Scan for the cell matching the given text and deliver its (X, Y) coordinate at center. 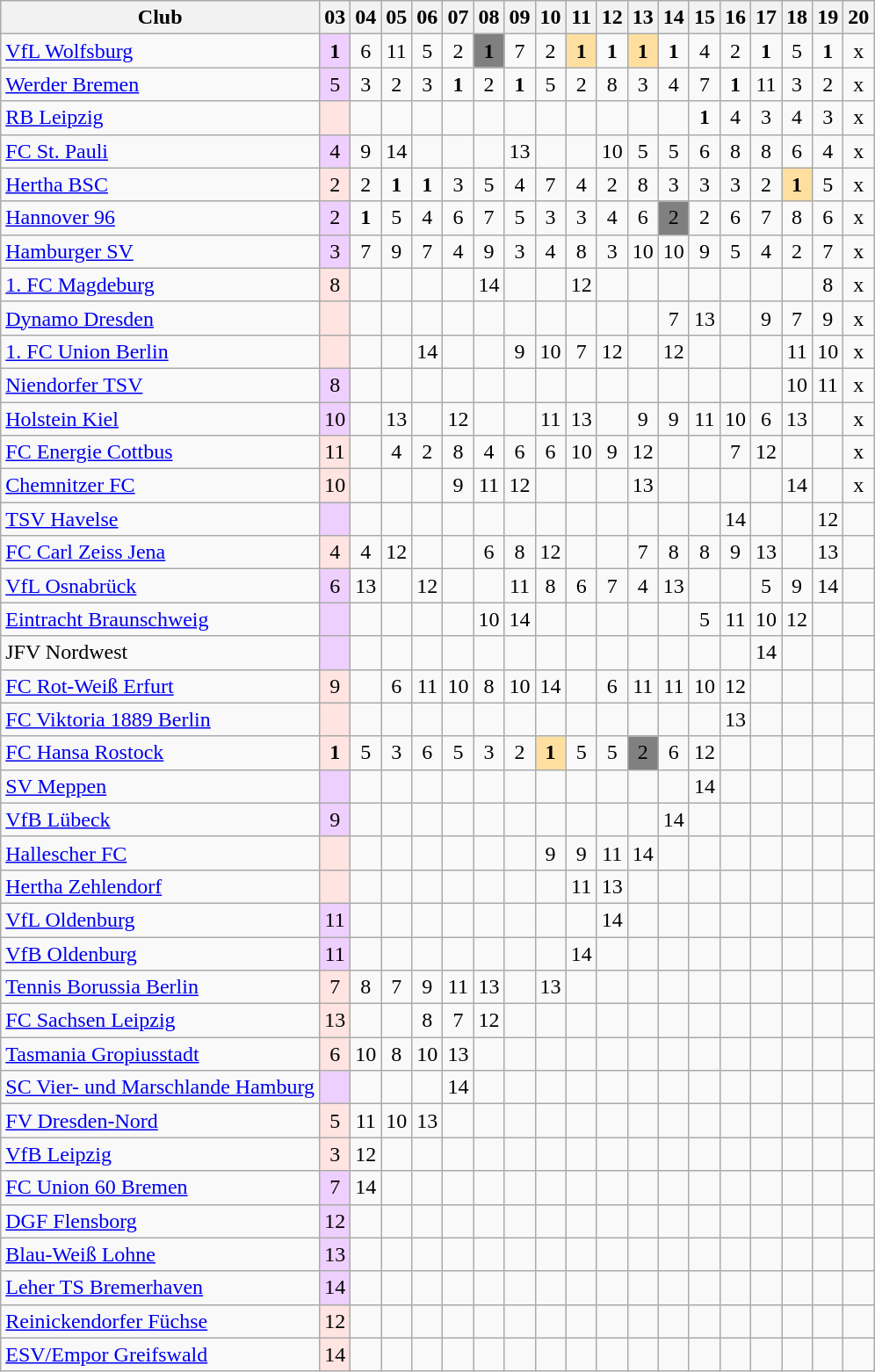
Leher TS Bremerhaven (160, 1288)
FC Sachsen Leipzig (160, 1021)
Hamburger SV (160, 251)
Niendorfer TSV (160, 385)
Werder Bremen (160, 84)
VfL Osnabrück (160, 586)
06 (427, 18)
15 (705, 18)
VfL Oldenburg (160, 920)
Hertha Zehlendorf (160, 886)
09 (520, 18)
FC Energie Cottbus (160, 452)
SC Vier- und Marschlande Hamburg (160, 1087)
FC Hansa Rostock (160, 753)
FV Dresden-Nord (160, 1121)
Dynamo Dresden (160, 318)
VfB Lübeck (160, 820)
JFV Nordwest (160, 653)
08 (488, 18)
Tennis Borussia Berlin (160, 987)
FC St. Pauli (160, 151)
1. FC Magdeburg (160, 285)
Hertha BSC (160, 184)
05 (397, 18)
17 (766, 18)
Chemnitzer FC (160, 486)
19 (828, 18)
Blau-Weiß Lohne (160, 1254)
FC Union 60 Bremen (160, 1188)
03 (336, 18)
VfB Leipzig (160, 1154)
Hannover 96 (160, 218)
FC Carl Zeiss Jena (160, 552)
TSV Havelse (160, 519)
ESV/Empor Greifswald (160, 1354)
FC Viktoria 1889 Berlin (160, 719)
18 (798, 18)
16 (734, 18)
FC Rot-Weiß Erfurt (160, 686)
04 (365, 18)
Eintracht Braunschweig (160, 619)
20 (859, 18)
1. FC Union Berlin (160, 351)
VfL Wolfsburg (160, 51)
RB Leipzig (160, 118)
Holstein Kiel (160, 419)
07 (459, 18)
Hallescher FC (160, 853)
DGF Flensborg (160, 1221)
Tasmania Gropiusstadt (160, 1054)
Reinickendorfer Füchse (160, 1321)
VfB Oldenburg (160, 953)
SV Meppen (160, 786)
Club (160, 18)
